Output the (x, y) coordinate of the center of the cell containing the given text.  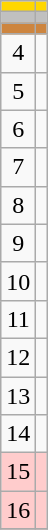
16 (18, 510)
7 (18, 167)
15 (18, 472)
5 (18, 91)
9 (18, 243)
13 (18, 395)
10 (18, 281)
12 (18, 357)
6 (18, 129)
8 (18, 205)
14 (18, 434)
11 (18, 319)
4 (18, 53)
